Capture the cell that displays the provided text and extract its [X, Y] central coordinate. 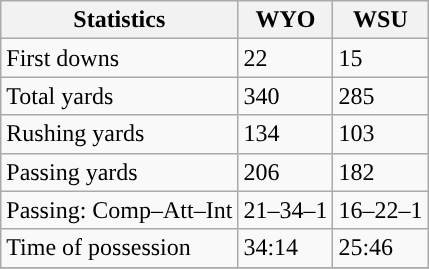
25:46 [380, 248]
134 [286, 134]
34:14 [286, 248]
Time of possession [120, 248]
Statistics [120, 20]
Total yards [120, 96]
Rushing yards [120, 134]
285 [380, 96]
182 [380, 172]
22 [286, 58]
Passing: Comp–Att–Int [120, 210]
16–22–1 [380, 210]
206 [286, 172]
15 [380, 58]
21–34–1 [286, 210]
WSU [380, 20]
103 [380, 134]
WYO [286, 20]
340 [286, 96]
First downs [120, 58]
Passing yards [120, 172]
